Scan for the cell matching the given text and deliver its (X, Y) coordinate at center. 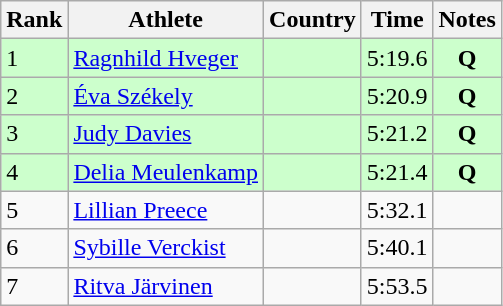
Rank (34, 20)
5:32.1 (397, 210)
5:40.1 (397, 248)
5:19.6 (397, 58)
Time (397, 20)
Éva Székely (166, 96)
Delia Meulenkamp (166, 172)
Judy Davies (166, 134)
Ritva Järvinen (166, 286)
Ragnhild Hveger (166, 58)
Country (313, 20)
4 (34, 172)
Lillian Preece (166, 210)
6 (34, 248)
5 (34, 210)
Notes (467, 20)
1 (34, 58)
5:53.5 (397, 286)
Sybille Verckist (166, 248)
2 (34, 96)
Athlete (166, 20)
5:21.2 (397, 134)
5:20.9 (397, 96)
7 (34, 286)
3 (34, 134)
5:21.4 (397, 172)
